Search for the cell housing the specified text and yield its (x, y) center coordinate. 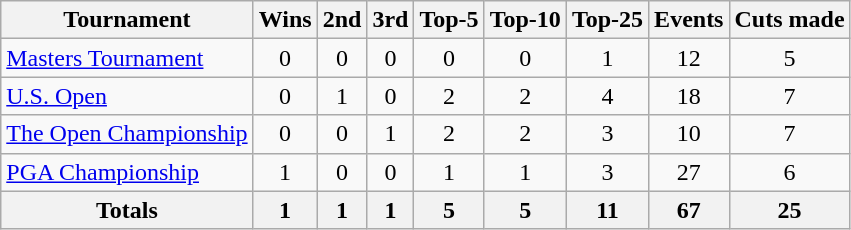
Top-10 (525, 20)
PGA Championship (127, 172)
Cuts made (790, 20)
10 (689, 134)
Masters Tournament (127, 58)
Events (689, 20)
Wins (285, 20)
3rd (390, 20)
Tournament (127, 20)
27 (689, 172)
2nd (342, 20)
4 (607, 96)
Totals (127, 210)
12 (689, 58)
Top-5 (449, 20)
6 (790, 172)
11 (607, 210)
Top-25 (607, 20)
25 (790, 210)
18 (689, 96)
The Open Championship (127, 134)
67 (689, 210)
U.S. Open (127, 96)
